Return [X, Y] of the center of cell containing provided text 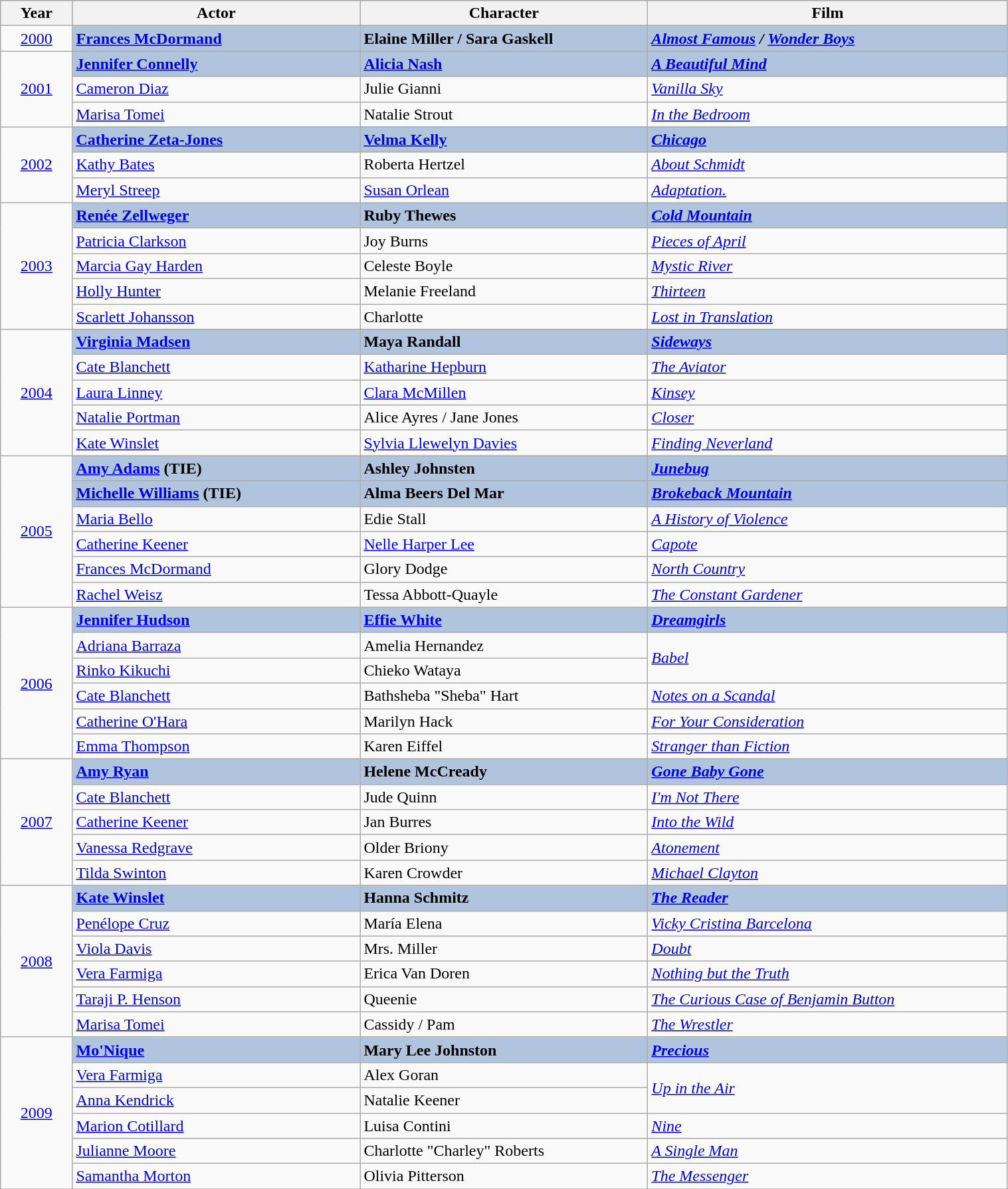
Katharine Hepburn [504, 367]
Karen Crowder [504, 873]
Scarlett Johansson [217, 317]
The Aviator [828, 367]
Helene McCready [504, 772]
Michelle Williams (TIE) [217, 494]
A Single Man [828, 1151]
Elaine Miller / Sara Gaskell [504, 39]
Erica Van Doren [504, 974]
Holly Hunter [217, 291]
Adaptation. [828, 190]
Vanessa Redgrave [217, 848]
Finding Neverland [828, 443]
Rinko Kikuchi [217, 670]
Anna Kendrick [217, 1100]
2000 [37, 39]
Brokeback Mountain [828, 494]
Alicia Nash [504, 64]
Character [504, 13]
Stranger than Fiction [828, 747]
Laura Linney [217, 393]
Atonement [828, 848]
Chieko Wataya [504, 670]
Capote [828, 544]
Older Briony [504, 848]
Effie White [504, 620]
Vicky Cristina Barcelona [828, 923]
Marcia Gay Harden [217, 266]
Joy Burns [504, 240]
Susan Orlean [504, 190]
Renée Zellweger [217, 215]
Adriana Barraza [217, 645]
Mystic River [828, 266]
Lost in Translation [828, 317]
Samantha Morton [217, 1176]
Marion Cotillard [217, 1126]
2007 [37, 822]
Taraji P. Henson [217, 999]
Jennifer Hudson [217, 620]
Clara McMillen [504, 393]
Hanna Schmitz [504, 898]
Nine [828, 1126]
2004 [37, 393]
For Your Consideration [828, 721]
In the Bedroom [828, 114]
2005 [37, 531]
Precious [828, 1050]
Cameron Diaz [217, 89]
Ruby Thewes [504, 215]
Catherine Zeta-Jones [217, 139]
Julie Gianni [504, 89]
Rachel Weisz [217, 594]
I'm Not There [828, 797]
Celeste Boyle [504, 266]
Velma Kelly [504, 139]
Year [37, 13]
Pieces of April [828, 240]
Charlotte [504, 317]
Almost Famous / Wonder Boys [828, 39]
Doubt [828, 949]
About Schmidt [828, 165]
Mrs. Miller [504, 949]
Maria Bello [217, 519]
Junebug [828, 468]
Cold Mountain [828, 215]
Alex Goran [504, 1075]
The Constant Gardener [828, 594]
Closer [828, 418]
2002 [37, 165]
The Messenger [828, 1176]
Ashley Johnsten [504, 468]
Meryl Streep [217, 190]
2008 [37, 961]
Babel [828, 658]
Nelle Harper Lee [504, 544]
Up in the Air [828, 1087]
Bathsheba "Sheba" Hart [504, 695]
Patricia Clarkson [217, 240]
The Curious Case of Benjamin Button [828, 999]
Marilyn Hack [504, 721]
Olivia Pitterson [504, 1176]
Alice Ayres / Jane Jones [504, 418]
Film [828, 13]
Viola Davis [217, 949]
Into the Wild [828, 822]
Sylvia Llewelyn Davies [504, 443]
The Reader [828, 898]
Amy Adams (TIE) [217, 468]
Julianne Moore [217, 1151]
Amelia Hernandez [504, 645]
Natalie Keener [504, 1100]
Thirteen [828, 291]
Maya Randall [504, 342]
A Beautiful Mind [828, 64]
Mary Lee Johnston [504, 1050]
Kathy Bates [217, 165]
Virginia Madsen [217, 342]
2009 [37, 1113]
Charlotte "Charley" Roberts [504, 1151]
Alma Beers Del Mar [504, 494]
Penélope Cruz [217, 923]
Luisa Contini [504, 1126]
Chicago [828, 139]
Jan Burres [504, 822]
Natalie Portman [217, 418]
Roberta Hertzel [504, 165]
Sideways [828, 342]
The Wrestler [828, 1024]
Nothing but the Truth [828, 974]
Gone Baby Gone [828, 772]
Kinsey [828, 393]
Catherine O'Hara [217, 721]
Glory Dodge [504, 569]
Karen Eiffel [504, 747]
Cassidy / Pam [504, 1024]
Notes on a Scandal [828, 695]
Mo'Nique [217, 1050]
Tilda Swinton [217, 873]
Vanilla Sky [828, 89]
2001 [37, 89]
Melanie Freeland [504, 291]
Amy Ryan [217, 772]
2006 [37, 683]
A History of Violence [828, 519]
Emma Thompson [217, 747]
Queenie [504, 999]
Tessa Abbott-Quayle [504, 594]
María Elena [504, 923]
Actor [217, 13]
Natalie Strout [504, 114]
2003 [37, 266]
Dreamgirls [828, 620]
Michael Clayton [828, 873]
Edie Stall [504, 519]
Jennifer Connelly [217, 64]
Jude Quinn [504, 797]
North Country [828, 569]
